Pinpoint the cell where the given text exists, returning its [X, Y] midpoint coordinate. 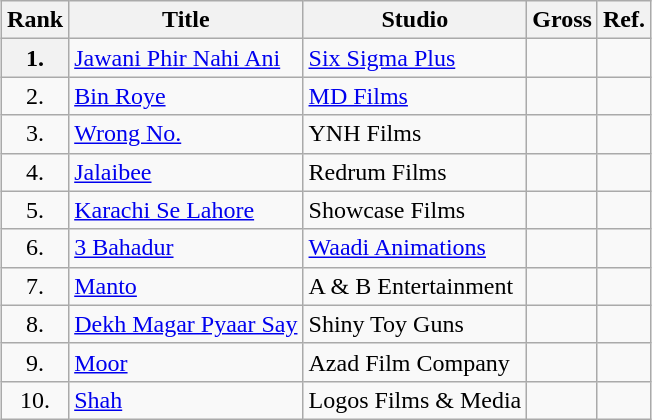
Manto [186, 286]
3. [36, 134]
2. [36, 96]
Waadi Animations [415, 248]
Moor [186, 362]
Karachi Se Lahore [186, 210]
Studio [415, 20]
Jawani Phir Nahi Ani [186, 58]
Ref. [624, 20]
5. [36, 210]
Bin Roye [186, 96]
YNH Films [415, 134]
MD Films [415, 96]
Gross [562, 20]
3 Bahadur [186, 248]
Dekh Magar Pyaar Say [186, 324]
9. [36, 362]
Wrong No. [186, 134]
A & B Entertainment [415, 286]
10. [36, 400]
Shiny Toy Guns [415, 324]
Six Sigma Plus [415, 58]
Redrum Films [415, 172]
Azad Film Company [415, 362]
4. [36, 172]
Jalaibee [186, 172]
Logos Films & Media [415, 400]
6. [36, 248]
7. [36, 286]
Showcase Films [415, 210]
8. [36, 324]
1. [36, 58]
Shah [186, 400]
Title [186, 20]
Rank [36, 20]
